Capture the cell that displays the provided text and extract its (x, y) central coordinate. 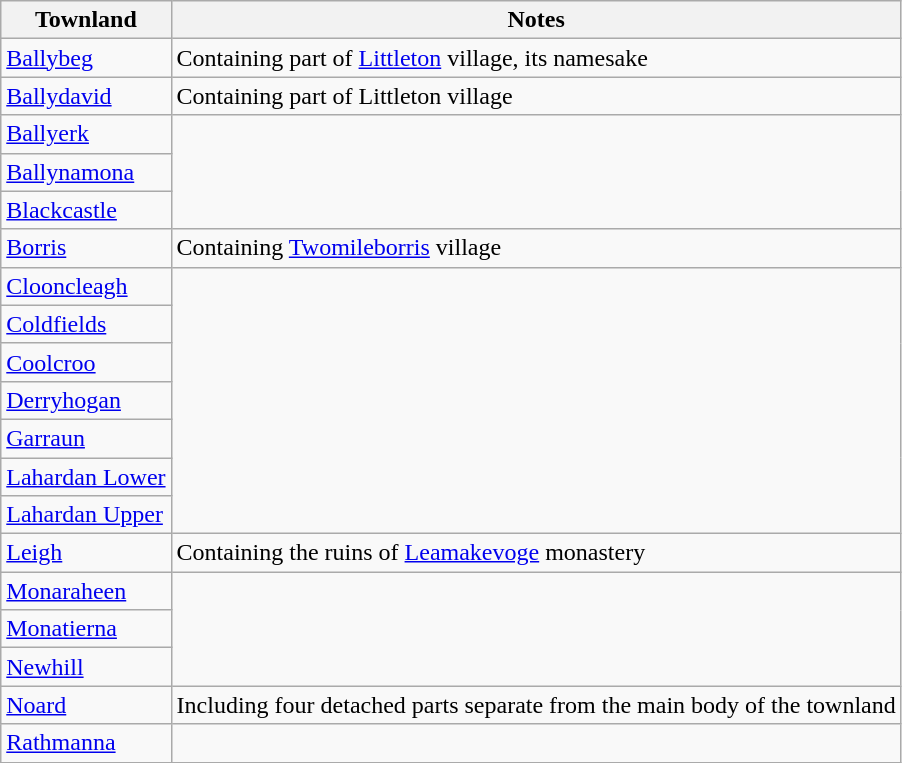
Newhill (86, 667)
Clooncleagh (86, 286)
Monaraheen (86, 591)
Borris (86, 248)
Ballybeg (86, 58)
Ballynamona (86, 172)
Ballydavid (86, 96)
Townland (86, 20)
Containing the ruins of Leamakevoge monastery (536, 553)
Coolcroo (86, 362)
Containing part of Littleton village (536, 96)
Lahardan Lower (86, 477)
Including four detached parts separate from the main body of the townland (536, 705)
Lahardan Upper (86, 515)
Monatierna (86, 629)
Blackcastle (86, 210)
Garraun (86, 438)
Containing Twomileborris village (536, 248)
Containing part of Littleton village, its namesake (536, 58)
Leigh (86, 553)
Derryhogan (86, 400)
Noard (86, 705)
Notes (536, 20)
Ballyerk (86, 134)
Rathmanna (86, 743)
Coldfields (86, 324)
